Return (x, y) of the center of cell containing provided text 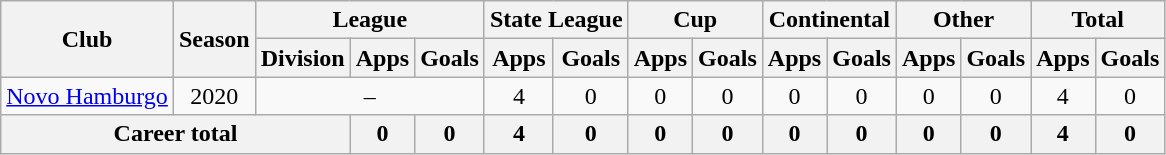
2020 (214, 96)
Continental (829, 20)
– (370, 96)
Novo Hamburgo (88, 96)
Season (214, 39)
Club (88, 39)
State League (556, 20)
Career total (176, 134)
Cup (695, 20)
Other (963, 20)
Total (1098, 20)
League (370, 20)
Division (302, 58)
